Scan for the cell matching the given text and deliver its [x, y] coordinate at center. 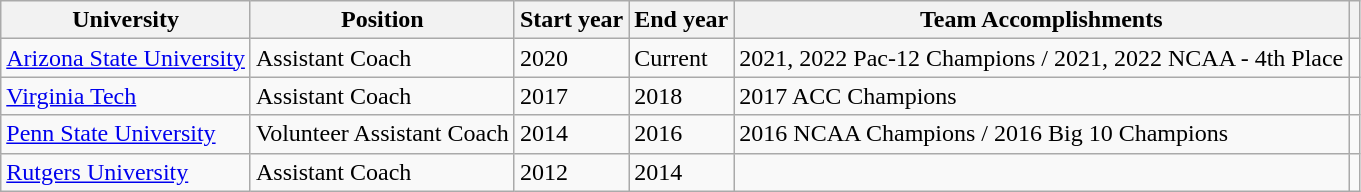
Virginia Tech [126, 96]
2018 [682, 96]
End year [682, 20]
Position [382, 20]
2017 ACC Champions [1042, 96]
Rutgers University [126, 172]
Penn State University [126, 134]
Current [682, 58]
University [126, 20]
2016 NCAA Champions / 2016 Big 10 Champions [1042, 134]
2020 [571, 58]
Volunteer Assistant Coach [382, 134]
Team Accomplishments [1042, 20]
2016 [682, 134]
Arizona State University [126, 58]
2021, 2022 Pac-12 Champions / 2021, 2022 NCAA - 4th Place [1042, 58]
2017 [571, 96]
Start year [571, 20]
2012 [571, 172]
